For the text-containing cell, return its midpoint in (x, y) coordinate format. 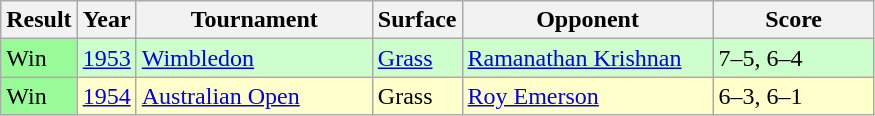
Year (106, 20)
1954 (106, 96)
Wimbledon (254, 58)
Result (39, 20)
Australian Open (254, 96)
Roy Emerson (588, 96)
Tournament (254, 20)
7–5, 6–4 (794, 58)
Ramanathan Krishnan (588, 58)
Opponent (588, 20)
1953 (106, 58)
Surface (417, 20)
6–3, 6–1 (794, 96)
Score (794, 20)
